Identify which cell holds the provided text, then report its (x, y) central coordinate. 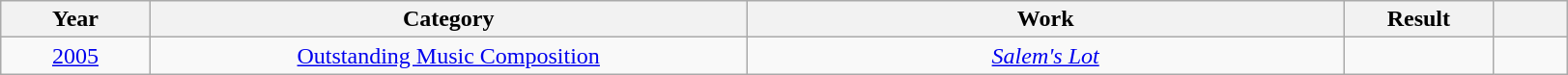
2005 (75, 56)
Work (1045, 19)
Year (75, 19)
Category (448, 19)
Outstanding Music Composition (448, 56)
Salem's Lot (1045, 56)
Result (1418, 19)
